Pinpoint the cell where the given text exists, returning its (X, Y) midpoint coordinate. 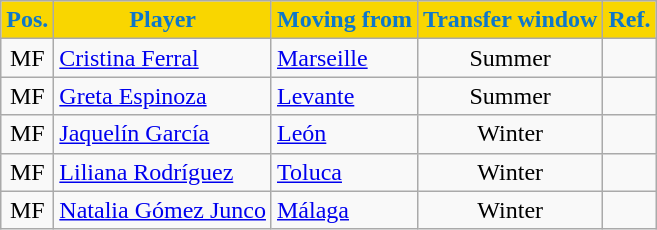
Cristina Ferral (163, 58)
Pos. (28, 20)
León (344, 134)
Jaquelín García (163, 134)
Greta Espinoza (163, 96)
Toluca (344, 172)
Liliana Rodríguez (163, 172)
Player (163, 20)
Marseille (344, 58)
Málaga (344, 210)
Ref. (630, 20)
Levante (344, 96)
Transfer window (510, 20)
Moving from (344, 20)
Natalia Gómez Junco (163, 210)
